Search for the cell housing the specified text and yield its (x, y) center coordinate. 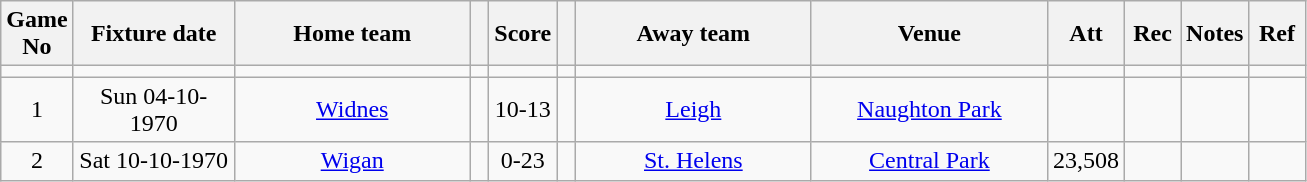
Score (523, 34)
Wigan (352, 161)
Leigh (693, 110)
10-13 (523, 110)
Rec (1153, 34)
1 (37, 110)
Game No (37, 34)
Home team (352, 34)
Away team (693, 34)
0-23 (523, 161)
Sat 10-10-1970 (154, 161)
Naughton Park (929, 110)
Fixture date (154, 34)
2 (37, 161)
Notes (1215, 34)
Att (1086, 34)
Ref (1277, 34)
23,508 (1086, 161)
St. Helens (693, 161)
Venue (929, 34)
Sun 04-10-1970 (154, 110)
Widnes (352, 110)
Central Park (929, 161)
